Detect which cell encompasses the target text, then output its [X, Y] center coordinate. 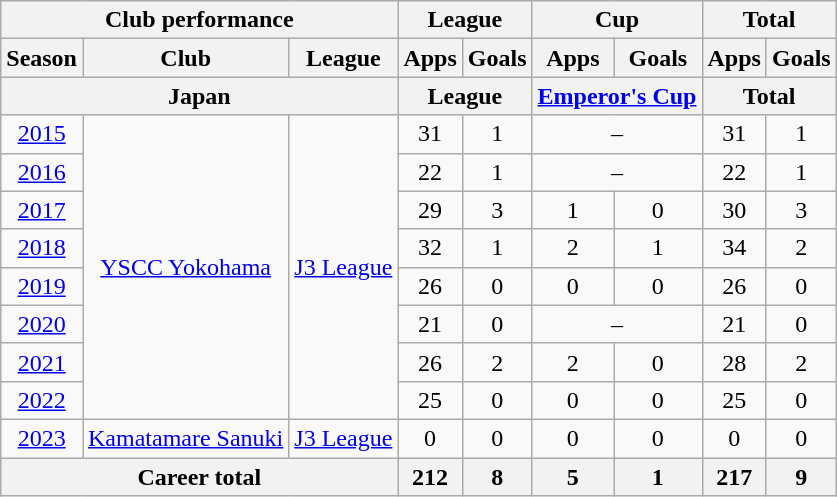
Kamatamare Sanuki [185, 438]
28 [734, 362]
30 [734, 210]
212 [430, 477]
34 [734, 248]
8 [497, 477]
2020 [42, 324]
5 [573, 477]
2021 [42, 362]
9 [801, 477]
2019 [42, 286]
Emperor's Cup [617, 96]
2018 [42, 248]
Cup [617, 20]
217 [734, 477]
29 [430, 210]
2016 [42, 172]
2017 [42, 210]
Career total [200, 477]
Club [185, 58]
2023 [42, 438]
Club performance [200, 20]
2022 [42, 400]
Season [42, 58]
Japan [200, 96]
32 [430, 248]
YSCC Yokohama [185, 267]
2015 [42, 134]
